Provide the (x, y) coordinate of the cell's center where the given text is located.  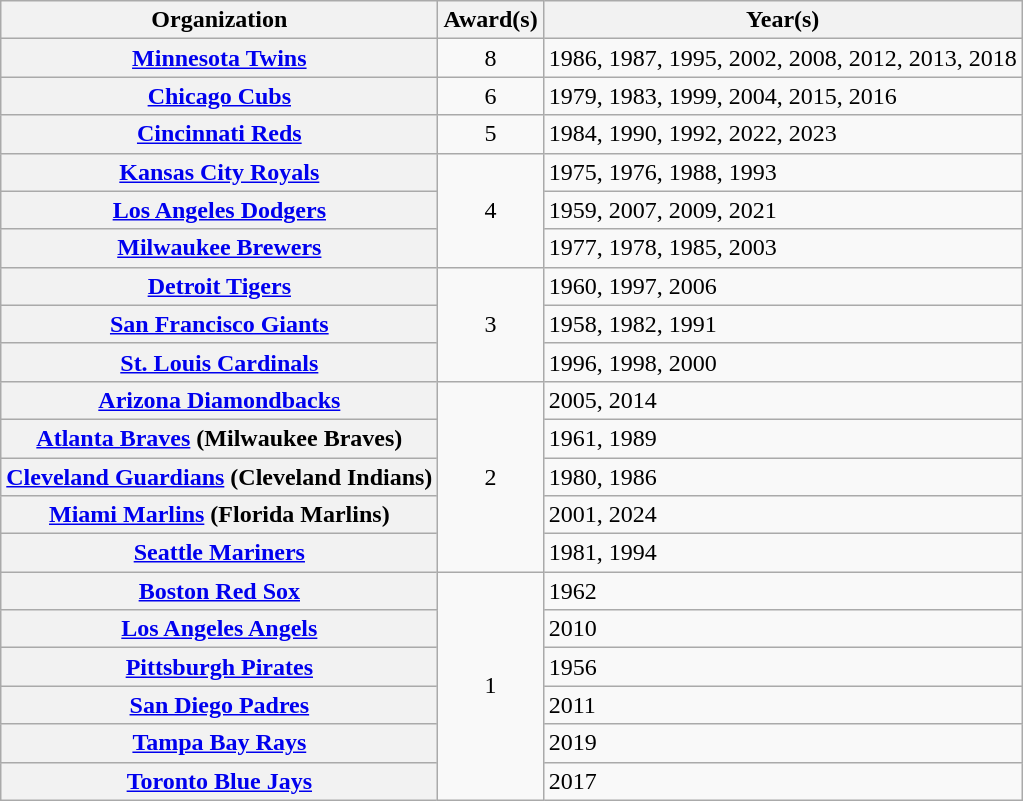
Minnesota Twins (220, 58)
Atlanta Braves (Milwaukee Braves) (220, 438)
Detroit Tigers (220, 286)
Organization (220, 20)
Tampa Bay Rays (220, 743)
San Francisco Giants (220, 324)
Chicago Cubs (220, 96)
Kansas City Royals (220, 172)
St. Louis Cardinals (220, 362)
1958, 1982, 1991 (782, 324)
8 (490, 58)
2011 (782, 705)
Cleveland Guardians (Cleveland Indians) (220, 477)
1984, 1990, 1992, 2022, 2023 (782, 134)
1979, 1983, 1999, 2004, 2015, 2016 (782, 96)
1980, 1986 (782, 477)
1996, 1998, 2000 (782, 362)
Boston Red Sox (220, 591)
2005, 2014 (782, 400)
Los Angeles Dodgers (220, 210)
5 (490, 134)
2019 (782, 743)
Arizona Diamondbacks (220, 400)
1962 (782, 591)
1959, 2007, 2009, 2021 (782, 210)
2010 (782, 629)
2001, 2024 (782, 515)
Los Angeles Angels (220, 629)
2017 (782, 781)
Toronto Blue Jays (220, 781)
1975, 1976, 1988, 1993 (782, 172)
1961, 1989 (782, 438)
Miami Marlins (Florida Marlins) (220, 515)
Pittsburgh Pirates (220, 667)
Award(s) (490, 20)
2 (490, 476)
San Diego Padres (220, 705)
1 (490, 686)
1977, 1978, 1985, 2003 (782, 248)
Seattle Mariners (220, 553)
Milwaukee Brewers (220, 248)
4 (490, 210)
1956 (782, 667)
6 (490, 96)
Year(s) (782, 20)
1981, 1994 (782, 553)
1960, 1997, 2006 (782, 286)
3 (490, 324)
Cincinnati Reds (220, 134)
1986, 1987, 1995, 2002, 2008, 2012, 2013, 2018 (782, 58)
